For the text-containing cell, return its midpoint in (X, Y) coordinate format. 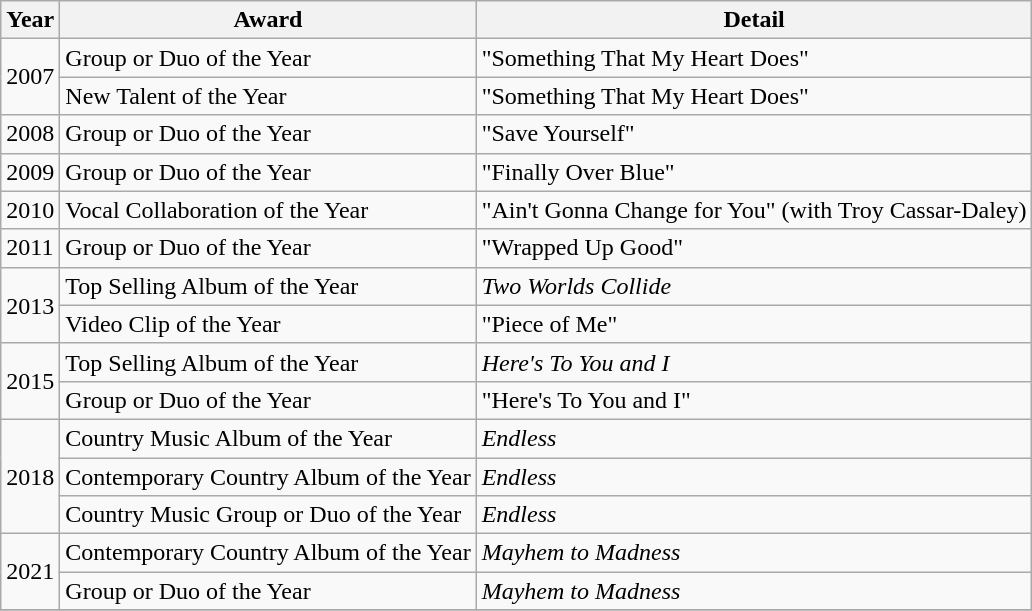
2010 (30, 210)
"Save Yourself" (754, 134)
2011 (30, 248)
Year (30, 20)
Country Music Group or Duo of the Year (268, 515)
"Piece of Me" (754, 324)
"Here's To You and I" (754, 400)
Video Clip of the Year (268, 324)
Here's To You and I (754, 362)
"Ain't Gonna Change for You" (with Troy Cassar-Daley) (754, 210)
2009 (30, 172)
2015 (30, 381)
Award (268, 20)
Two Worlds Collide (754, 286)
Detail (754, 20)
Country Music Album of the Year (268, 438)
New Talent of the Year (268, 96)
"Finally Over Blue" (754, 172)
Vocal Collaboration of the Year (268, 210)
2007 (30, 77)
2021 (30, 572)
2018 (30, 476)
"Wrapped Up Good" (754, 248)
2013 (30, 305)
2008 (30, 134)
